Capture the cell that displays the provided text and extract its (X, Y) central coordinate. 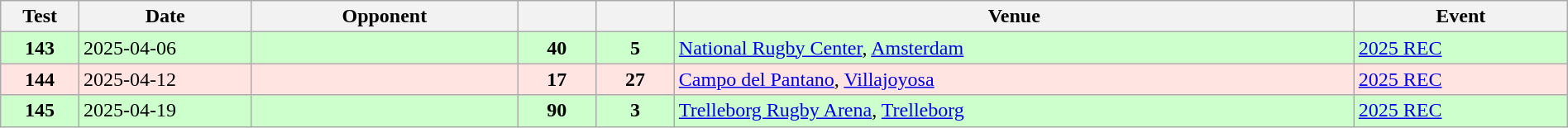
Date (165, 17)
Trelleborg Rugby Arena, Trelleborg (1014, 111)
National Rugby Center, Amsterdam (1014, 48)
144 (40, 79)
143 (40, 48)
2025-04-12 (165, 79)
90 (557, 111)
2025-04-19 (165, 111)
40 (557, 48)
5 (635, 48)
145 (40, 111)
Event (1460, 17)
Test (40, 17)
Venue (1014, 17)
27 (635, 79)
Opponent (385, 17)
17 (557, 79)
Campo del Pantano, Villajoyosa (1014, 79)
2025-04-06 (165, 48)
3 (635, 111)
